Find where the given text appears and provide that cell's center as (x, y) coordinate. 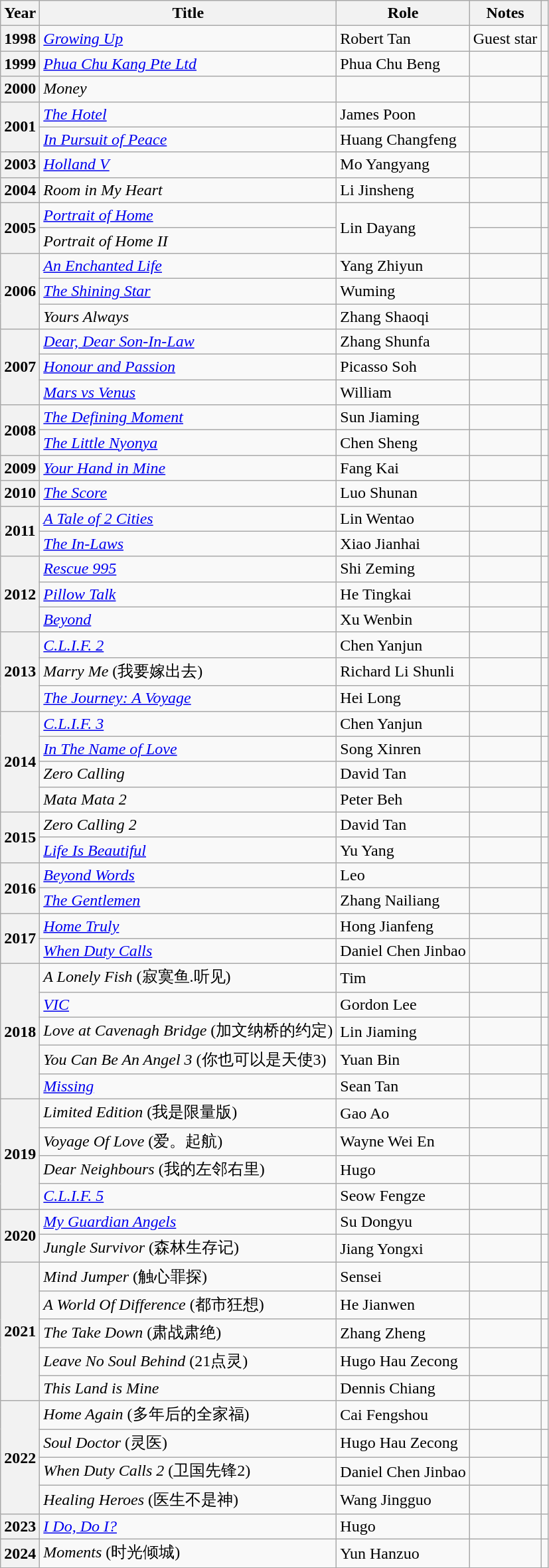
Wayne Wei En (403, 1142)
2006 (20, 291)
You Can Be An Angel 3 (你也可以是天使3) (189, 1059)
Healing Heroes (医生不是神) (189, 1500)
Title (189, 13)
Xu Wenbin (403, 619)
When Duty Calls (189, 951)
Sun Jiaming (403, 418)
Notes (505, 13)
Chen Sheng (403, 443)
The In-Laws (189, 544)
William (403, 392)
Jungle Survivor (森林生存记) (189, 1248)
Zhang Zheng (403, 1333)
C.L.I.F. 5 (189, 1196)
Room in My Heart (189, 190)
Phua Chu Kang Pte Ltd (189, 64)
2018 (20, 1032)
2001 (20, 127)
Yang Zhiyun (403, 266)
Beyond Words (189, 875)
Your Hand in Mine (189, 468)
2000 (20, 89)
Dear Neighbours (我的左邻右里) (189, 1170)
Dennis Chiang (403, 1388)
Wang Jingguo (403, 1500)
2010 (20, 493)
Mind Jumper (触心罪探) (189, 1277)
Huang Changfeng (403, 139)
Mo Yangyang (403, 165)
I Do, Do I? (189, 1526)
Voyage Of Love (爱。起航) (189, 1142)
Mata Mata 2 (189, 799)
2004 (20, 190)
When Duty Calls 2 (卫国先锋2) (189, 1471)
Seow Fengze (403, 1196)
Li Jinsheng (403, 190)
In Pursuit of Peace (189, 139)
Mars vs Venus (189, 392)
Hei Long (403, 698)
The Shining Star (189, 291)
C.L.I.F. 2 (189, 645)
2008 (20, 430)
Zero Calling 2 (189, 824)
2014 (20, 761)
1998 (20, 39)
Money (189, 89)
Love at Cavenagh Bridge (加文纳桥的约定) (189, 1032)
Robert Tan (403, 39)
Lin Wentao (403, 518)
Sensei (403, 1277)
In The Name of Love (189, 749)
2013 (20, 672)
2003 (20, 165)
Zhang Shunfa (403, 342)
2023 (20, 1526)
2016 (20, 888)
Gao Ao (403, 1113)
Shi Zeming (403, 569)
2024 (20, 1553)
Hong Jianfeng (403, 926)
Tim (403, 979)
Zhang Shaoqi (403, 317)
2017 (20, 939)
Wuming (403, 291)
Home Again (多年后的全家福) (189, 1415)
Portrait of Home (189, 215)
The Hotel (189, 114)
Leo (403, 875)
Rescue 995 (189, 569)
Xiao Jianhai (403, 544)
Jiang Yongxi (403, 1248)
Life Is Beautiful (189, 850)
Zhang Nailiang (403, 900)
My Guardian Angels (189, 1221)
The Gentlemen (189, 900)
Moments (时光倾城) (189, 1553)
Growing Up (189, 39)
Picasso Soh (403, 367)
2019 (20, 1154)
Richard Li Shunli (403, 672)
2015 (20, 837)
James Poon (403, 114)
Yuan Bin (403, 1059)
C.L.I.F. 3 (189, 724)
The Score (189, 493)
The Journey: A Voyage (189, 698)
2022 (20, 1457)
The Take Down (肃战肃绝) (189, 1333)
Role (403, 13)
A Lonely Fish (寂寞鱼.听见) (189, 979)
Yours Always (189, 317)
Soul Doctor (灵医) (189, 1443)
Leave No Soul Behind (21点灵) (189, 1362)
Yu Yang (403, 850)
Year (20, 13)
An Enchanted Life (189, 266)
Portrait of Home II (189, 240)
Yun Hanzuo (403, 1553)
A Tale of 2 Cities (189, 518)
Peter Beh (403, 799)
The Little Nyonya (189, 443)
A World Of Difference (都市狂想) (189, 1305)
He Tingkai (403, 594)
Home Truly (189, 926)
2005 (20, 228)
Missing (189, 1086)
Gordon Lee (403, 1004)
Limited Edition (我是限量版) (189, 1113)
This Land is Mine (189, 1388)
VIC (189, 1004)
Beyond (189, 619)
Holland V (189, 165)
Luo Shunan (403, 493)
Phua Chu Beng (403, 64)
Zero Calling (189, 774)
1999 (20, 64)
Cai Fengshou (403, 1415)
The Defining Moment (189, 418)
Sean Tan (403, 1086)
2011 (20, 531)
Dear, Dear Son-In-Law (189, 342)
2021 (20, 1332)
Fang Kai (403, 468)
2007 (20, 367)
Honour and Passion (189, 367)
Su Dongyu (403, 1221)
Song Xinren (403, 749)
2020 (20, 1236)
He Jianwen (403, 1305)
Guest star (505, 39)
2012 (20, 594)
Lin Jiaming (403, 1032)
Marry Me (我要嫁出去) (189, 672)
Lin Dayang (403, 228)
Pillow Talk (189, 594)
2009 (20, 468)
